Return the [x, y] coordinate for the center point of the cell that contains the specified text.  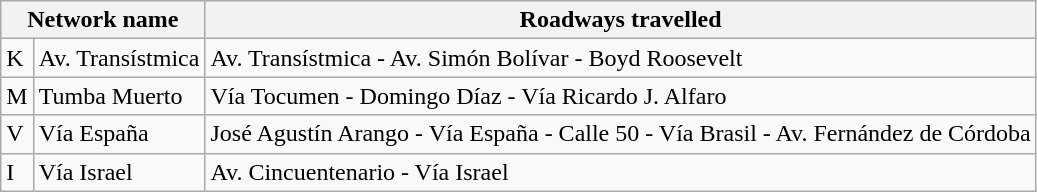
Vía Tocumen - Domingo Díaz - Vía Ricardo J. Alfaro [620, 96]
Av. Transístmica - Av. Simón Bolívar - Boyd Roosevelt [620, 58]
José Agustín Arango - Vía España - Calle 50 - Vía Brasil - Av. Fernández de Córdoba [620, 134]
Network name [103, 20]
Av. Transístmica [119, 58]
V [17, 134]
Vía Israel [119, 172]
M [17, 96]
Tumba Muerto [119, 96]
K [17, 58]
I [17, 172]
Roadways travelled [620, 20]
Vía España [119, 134]
Av. Cincuentenario - Vía Israel [620, 172]
